Detect which cell encompasses the target text, then output its (x, y) center coordinate. 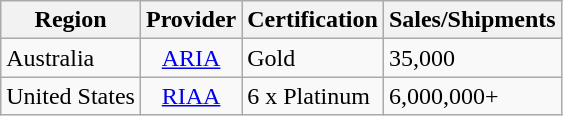
Certification (313, 20)
ARIA (190, 58)
RIAA (190, 96)
35,000 (472, 58)
Gold (313, 58)
Region (71, 20)
6,000,000+ (472, 96)
Australia (71, 58)
United States (71, 96)
Sales/Shipments (472, 20)
6 x Platinum (313, 96)
Provider (190, 20)
